Output the (x, y) coordinate of the center of the cell containing the given text.  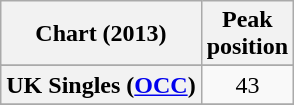
UK Singles (OCC) (101, 85)
Chart (2013) (101, 34)
43 (247, 85)
Peakposition (247, 34)
